Return the [X, Y] coordinate for the center point of the cell that contains the specified text.  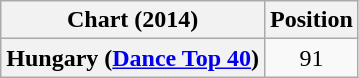
Position [312, 20]
Hungary (Dance Top 40) [133, 58]
91 [312, 58]
Chart (2014) [133, 20]
